Identify which cell holds the provided text, then report its [x, y] central coordinate. 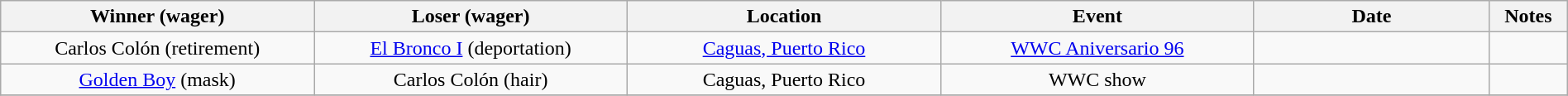
Location [784, 17]
Loser (wager) [471, 17]
WWC show [1097, 79]
Date [1371, 17]
Winner (wager) [157, 17]
Event [1097, 17]
El Bronco I (deportation) [471, 48]
Carlos Colón (hair) [471, 79]
Carlos Colón (retirement) [157, 48]
Notes [1528, 17]
WWC Aniversario 96 [1097, 48]
Golden Boy (mask) [157, 79]
